Pinpoint the cell where the given text exists, returning its [x, y] midpoint coordinate. 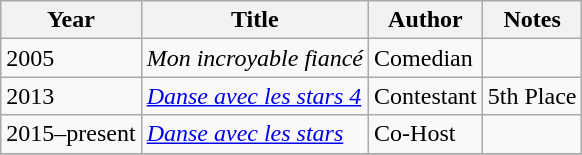
Comedian [426, 58]
Mon incroyable fiancé [254, 58]
Title [254, 20]
2013 [71, 96]
Danse avec les stars [254, 134]
Danse avec les stars 4 [254, 96]
Contestant [426, 96]
2015–present [71, 134]
5th Place [532, 96]
Notes [532, 20]
2005 [71, 58]
Year [71, 20]
Author [426, 20]
Co-Host [426, 134]
